Detect which cell encompasses the target text, then output its [x, y] center coordinate. 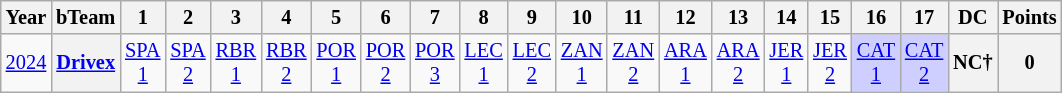
LEC1 [484, 63]
NC† [972, 63]
DC [972, 17]
RBR1 [236, 63]
6 [386, 17]
2 [188, 17]
JER2 [830, 63]
bTeam [86, 17]
1 [142, 17]
12 [686, 17]
5 [336, 17]
Year [26, 17]
9 [532, 17]
2024 [26, 63]
7 [434, 17]
17 [924, 17]
Drivex [86, 63]
14 [786, 17]
POR1 [336, 63]
RBR2 [286, 63]
11 [633, 17]
POR3 [434, 63]
4 [286, 17]
POR2 [386, 63]
3 [236, 17]
13 [738, 17]
10 [582, 17]
SPA2 [188, 63]
ARA2 [738, 63]
ARA1 [686, 63]
8 [484, 17]
SPA1 [142, 63]
15 [830, 17]
CAT2 [924, 63]
LEC2 [532, 63]
JER1 [786, 63]
Points [1030, 17]
CAT1 [876, 63]
ZAN2 [633, 63]
0 [1030, 63]
16 [876, 17]
ZAN1 [582, 63]
